Search for the cell housing the specified text and yield its [x, y] center coordinate. 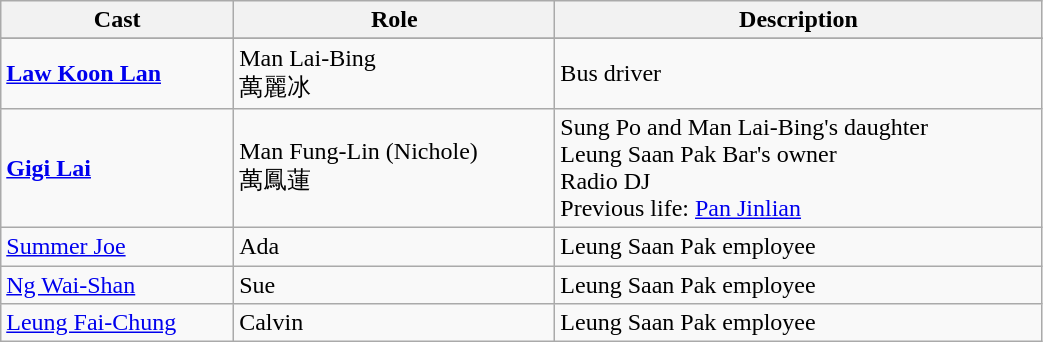
Sung Po and Man Lai-Bing's daughterLeung Saan Pak Bar's ownerRadio DJPrevious life: Pan Jinlian [798, 168]
Man Lai-Bing萬麗冰 [394, 74]
Role [394, 20]
Law Koon Lan [118, 74]
Ng Wai-Shan [118, 285]
Sue [394, 285]
Summer Joe [118, 246]
Calvin [394, 323]
Leung Fai-Chung [118, 323]
Description [798, 20]
Cast [118, 20]
Ada [394, 246]
Gigi Lai [118, 168]
Man Fung-Lin (Nichole)萬鳳蓮 [394, 168]
Bus driver [798, 74]
